Detect which cell encompasses the target text, then output its [X, Y] center coordinate. 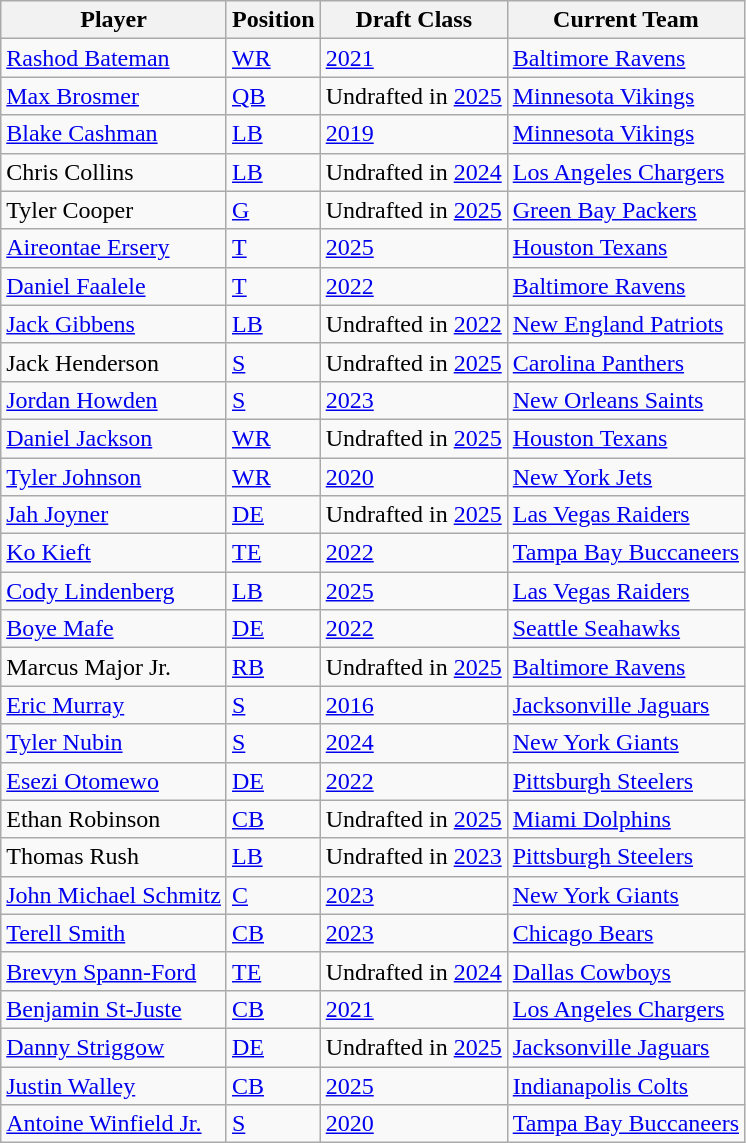
QB [273, 96]
Antoine Winfield Jr. [114, 1124]
Ethan Robinson [114, 819]
Cody Lindenberg [114, 591]
2024 [414, 743]
Jack Gibbens [114, 324]
Daniel Jackson [114, 438]
Current Team [626, 20]
G [273, 210]
C [273, 895]
Chicago Bears [626, 933]
Draft Class [414, 20]
Rashod Bateman [114, 58]
Blake Cashman [114, 134]
Jah Joyner [114, 515]
Max Brosmer [114, 96]
Justin Walley [114, 1085]
Tyler Johnson [114, 477]
Aireontae Ersery [114, 248]
Ko Kieft [114, 553]
2019 [414, 134]
Jack Henderson [114, 362]
Terell Smith [114, 933]
Esezi Otomewo [114, 781]
New England Patriots [626, 324]
Undrafted in 2022 [414, 324]
Boye Mafe [114, 629]
Green Bay Packers [626, 210]
Tyler Nubin [114, 743]
Carolina Panthers [626, 362]
Danny Striggow [114, 1047]
John Michael Schmitz [114, 895]
Marcus Major Jr. [114, 667]
Chris Collins [114, 172]
Jordan Howden [114, 400]
Miami Dolphins [626, 819]
New Orleans Saints [626, 400]
2016 [414, 705]
Position [273, 20]
Indianapolis Colts [626, 1085]
Brevyn Spann-Ford [114, 971]
Seattle Seahawks [626, 629]
Daniel Faalele [114, 286]
Undrafted in 2023 [414, 857]
Tyler Cooper [114, 210]
Player [114, 20]
Dallas Cowboys [626, 971]
Benjamin St-Juste [114, 1009]
Thomas Rush [114, 857]
New York Jets [626, 477]
Eric Murray [114, 705]
RB [273, 667]
